Pinpoint the cell where the given text exists, returning its [x, y] midpoint coordinate. 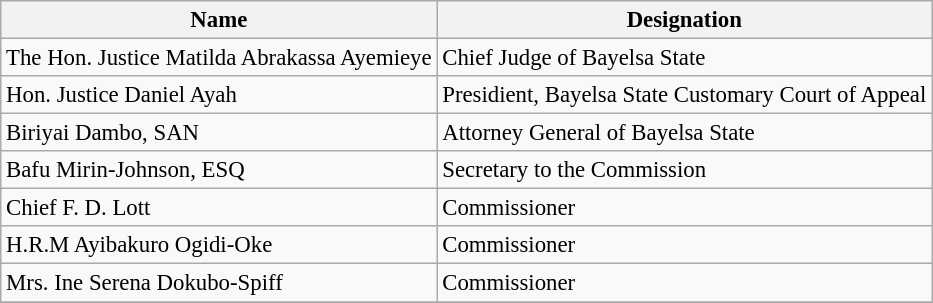
Secretary to the Commission [684, 170]
Attorney General of Bayelsa State [684, 133]
Mrs. Ine Serena Dokubo-Spiff [219, 283]
Presidient, Bayelsa State Customary Court of Appeal [684, 95]
Chief F. D. Lott [219, 208]
The Hon. Justice Matilda Abrakassa Ayemieye [219, 58]
Name [219, 20]
Chief Judge of Bayelsa State [684, 58]
Bafu Mirin-Johnson, ESQ [219, 170]
Hon. Justice Daniel Ayah [219, 95]
Designation [684, 20]
H.R.M Ayibakuro Ogidi-Oke [219, 245]
Biriyai Dambo, SAN [219, 133]
